Identify which cell holds the provided text, then report its [x, y] central coordinate. 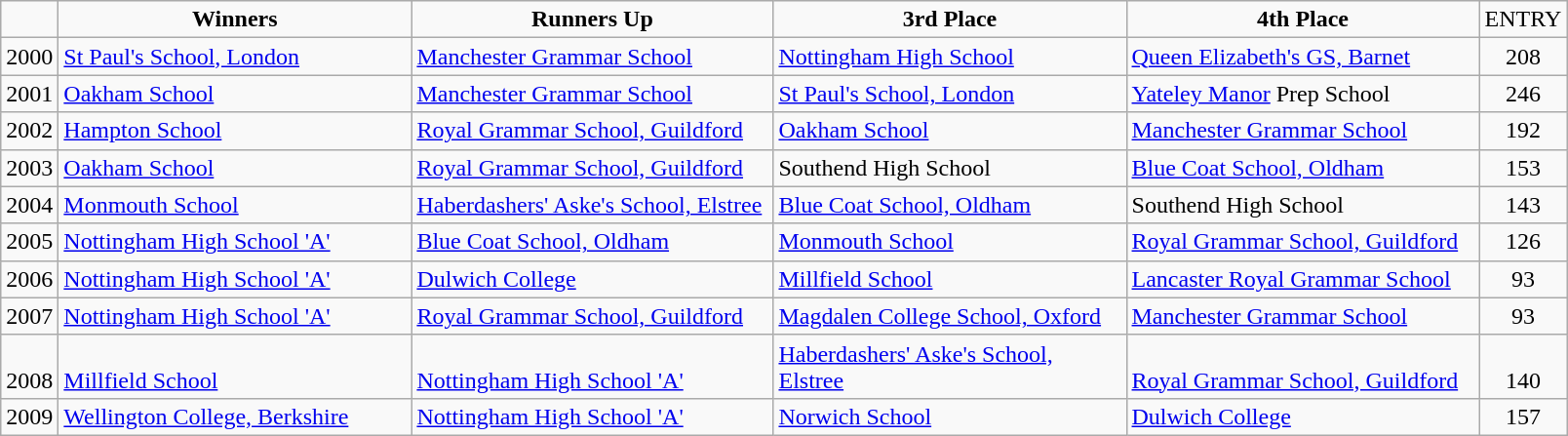
2009 [29, 416]
Wellington College, Berkshire [235, 416]
Hampton School [235, 131]
Yateley Manor Prep School [1303, 94]
Magdalen College School, Oxford [950, 316]
Runners Up [593, 20]
246 [1523, 94]
2006 [29, 279]
126 [1523, 242]
143 [1523, 205]
2003 [29, 168]
2005 [29, 242]
2008 [29, 367]
3rd Place [950, 20]
Nottingham High School [950, 57]
4th Place [1303, 20]
157 [1523, 416]
2002 [29, 131]
2000 [29, 57]
2007 [29, 316]
Queen Elizabeth's GS, Barnet [1303, 57]
2004 [29, 205]
Norwich School [950, 416]
2001 [29, 94]
Lancaster Royal Grammar School [1303, 279]
153 [1523, 168]
Winners [235, 20]
140 [1523, 367]
208 [1523, 57]
192 [1523, 131]
ENTRY [1523, 20]
